Pinpoint the cell where the given text exists, returning its (x, y) midpoint coordinate. 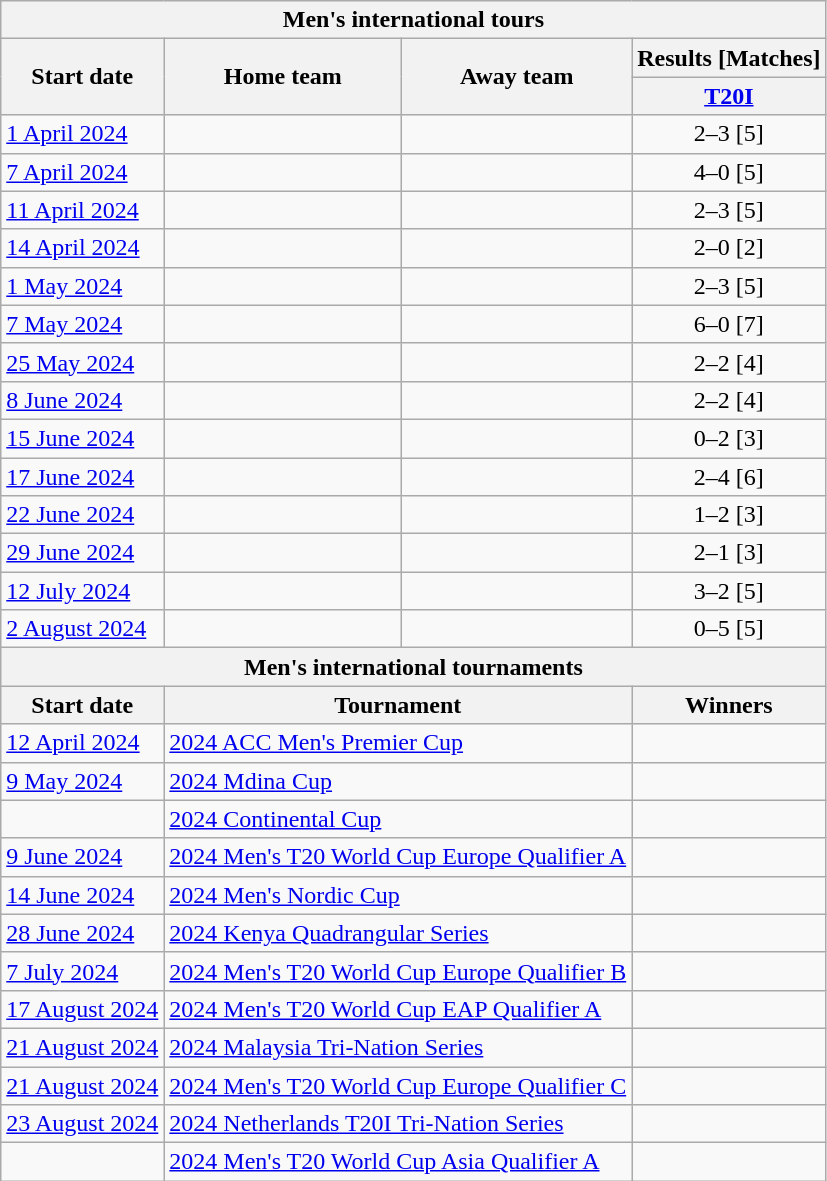
12 July 2024 (82, 591)
0–2 [3] (729, 438)
1–2 [3] (729, 515)
7 April 2024 (82, 172)
T20I (729, 96)
14 April 2024 (82, 248)
17 August 2024 (82, 1009)
Home team (283, 77)
29 June 2024 (82, 553)
2 August 2024 (82, 629)
7 July 2024 (82, 971)
2–0 [2] (729, 248)
Men's international tournaments (414, 667)
2024 Continental Cup (398, 819)
2024 Kenya Quadrangular Series (398, 933)
22 June 2024 (82, 515)
2–1 [3] (729, 553)
2024 Men's T20 World Cup Europe Qualifier B (398, 971)
2024 Malaysia Tri-Nation Series (398, 1047)
Tournament (398, 705)
2024 Mdina Cup (398, 781)
9 May 2024 (82, 781)
11 April 2024 (82, 210)
28 June 2024 (82, 933)
15 June 2024 (82, 438)
8 June 2024 (82, 400)
2024 Men's T20 World Cup EAP Qualifier A (398, 1009)
3–2 [5] (729, 591)
2024 Men's Nordic Cup (398, 895)
17 June 2024 (82, 477)
Men's international tours (414, 20)
2024 ACC Men's Premier Cup (398, 743)
2024 Men's T20 World Cup Europe Qualifier C (398, 1085)
2–4 [6] (729, 477)
Results [Matches] (729, 58)
2024 Men's T20 World Cup Europe Qualifier A (398, 857)
Winners (729, 705)
6–0 [7] (729, 324)
Away team (517, 77)
23 August 2024 (82, 1124)
14 June 2024 (82, 895)
2024 Netherlands T20I Tri-Nation Series (398, 1124)
1 May 2024 (82, 286)
1 April 2024 (82, 134)
25 May 2024 (82, 362)
9 June 2024 (82, 857)
0–5 [5] (729, 629)
12 April 2024 (82, 743)
4–0 [5] (729, 172)
2024 Men's T20 World Cup Asia Qualifier A (398, 1162)
7 May 2024 (82, 324)
